Return the [X, Y] coordinate for the center point of the cell that contains the specified text.  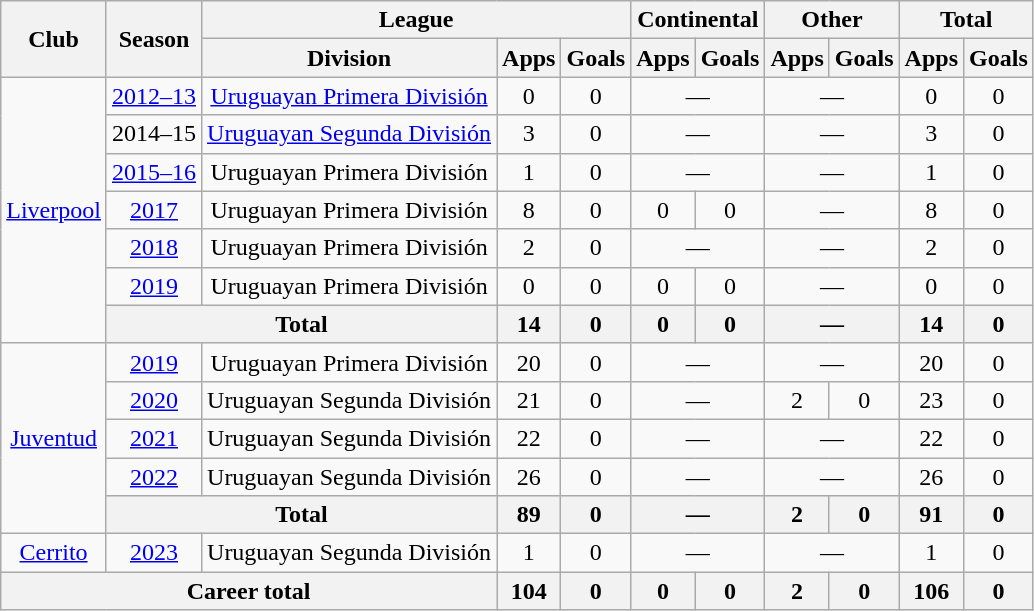
23 [931, 400]
91 [931, 515]
2015–16 [154, 172]
2021 [154, 438]
Continental [698, 20]
2017 [154, 210]
2012–13 [154, 96]
Career total [249, 591]
Juventud [54, 438]
Club [54, 39]
2020 [154, 400]
League [416, 20]
Division [350, 58]
21 [529, 400]
106 [931, 591]
104 [529, 591]
2014–15 [154, 134]
Other [832, 20]
Season [154, 39]
2018 [154, 248]
2022 [154, 477]
89 [529, 515]
Cerrito [54, 553]
2023 [154, 553]
Liverpool [54, 210]
